Pinpoint the cell where the given text exists, returning its (x, y) midpoint coordinate. 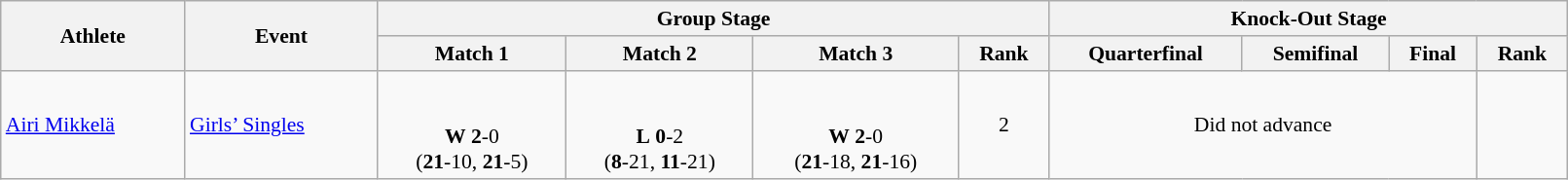
Final (1433, 54)
Event (281, 35)
W 2-0 (21-18, 21-16) (857, 125)
Girls’ Singles (281, 125)
Group Stage (713, 18)
2 (1004, 125)
Athlete (93, 35)
Match 3 (857, 54)
L 0-2 (8-21, 11-21) (660, 125)
Airi Mikkelä (93, 125)
Match 2 (660, 54)
Knock-Out Stage (1308, 18)
Semifinal (1316, 54)
Quarterfinal (1146, 54)
Did not advance (1263, 125)
Match 1 (472, 54)
W 2-0 (21-10, 21-5) (472, 125)
